For the text-containing cell, return its midpoint in [x, y] coordinate format. 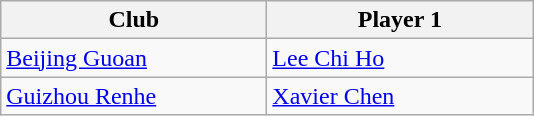
Player 1 [400, 20]
Beijing Guoan [134, 58]
Xavier Chen [400, 96]
Lee Chi Ho [400, 58]
Guizhou Renhe [134, 96]
Club [134, 20]
